Output the (x, y) coordinate of the center of the cell containing the given text.  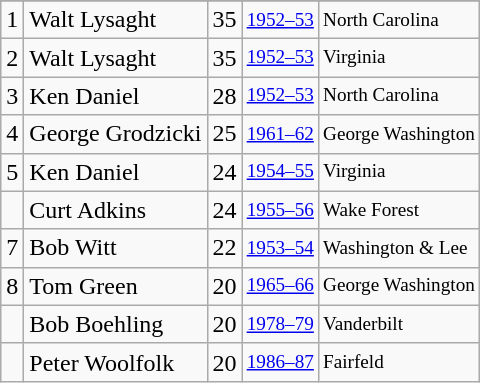
28 (224, 96)
3 (12, 96)
22 (224, 248)
Fairfeld (398, 362)
1954–55 (280, 172)
4 (12, 134)
Vanderbilt (398, 324)
Curt Adkins (116, 210)
1986–87 (280, 362)
Washington & Lee (398, 248)
7 (12, 248)
Bob Witt (116, 248)
1961–62 (280, 134)
5 (12, 172)
Tom Green (116, 286)
1 (12, 20)
George Grodzicki (116, 134)
1978–79 (280, 324)
25 (224, 134)
8 (12, 286)
Bob Boehling (116, 324)
Wake Forest (398, 210)
1955–56 (280, 210)
Peter Woolfolk (116, 362)
1953–54 (280, 248)
1965–66 (280, 286)
2 (12, 58)
